Determine the (X, Y) coordinate at the center of the cell enclosing the given text.  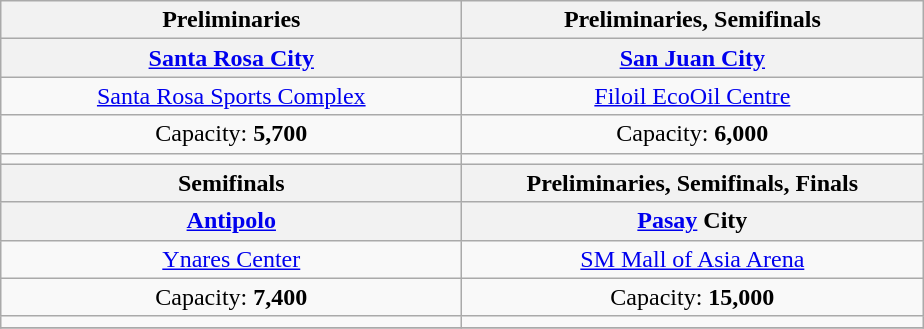
Ynares Center (232, 259)
Semifinals (232, 183)
Capacity: 5,700 (232, 134)
Capacity: 7,400 (232, 297)
Santa Rosa City (232, 58)
Preliminaries, Semifinals (692, 20)
Capacity: 15,000 (692, 297)
Antipolo (232, 221)
Pasay City (692, 221)
Filoil EcoOil Centre (692, 96)
Preliminaries (232, 20)
San Juan City (692, 58)
Preliminaries, Semifinals, Finals (692, 183)
Capacity: 6,000 (692, 134)
Santa Rosa Sports Complex (232, 96)
SM Mall of Asia Arena (692, 259)
